Output the [X, Y] coordinate of the center of the cell containing the given text.  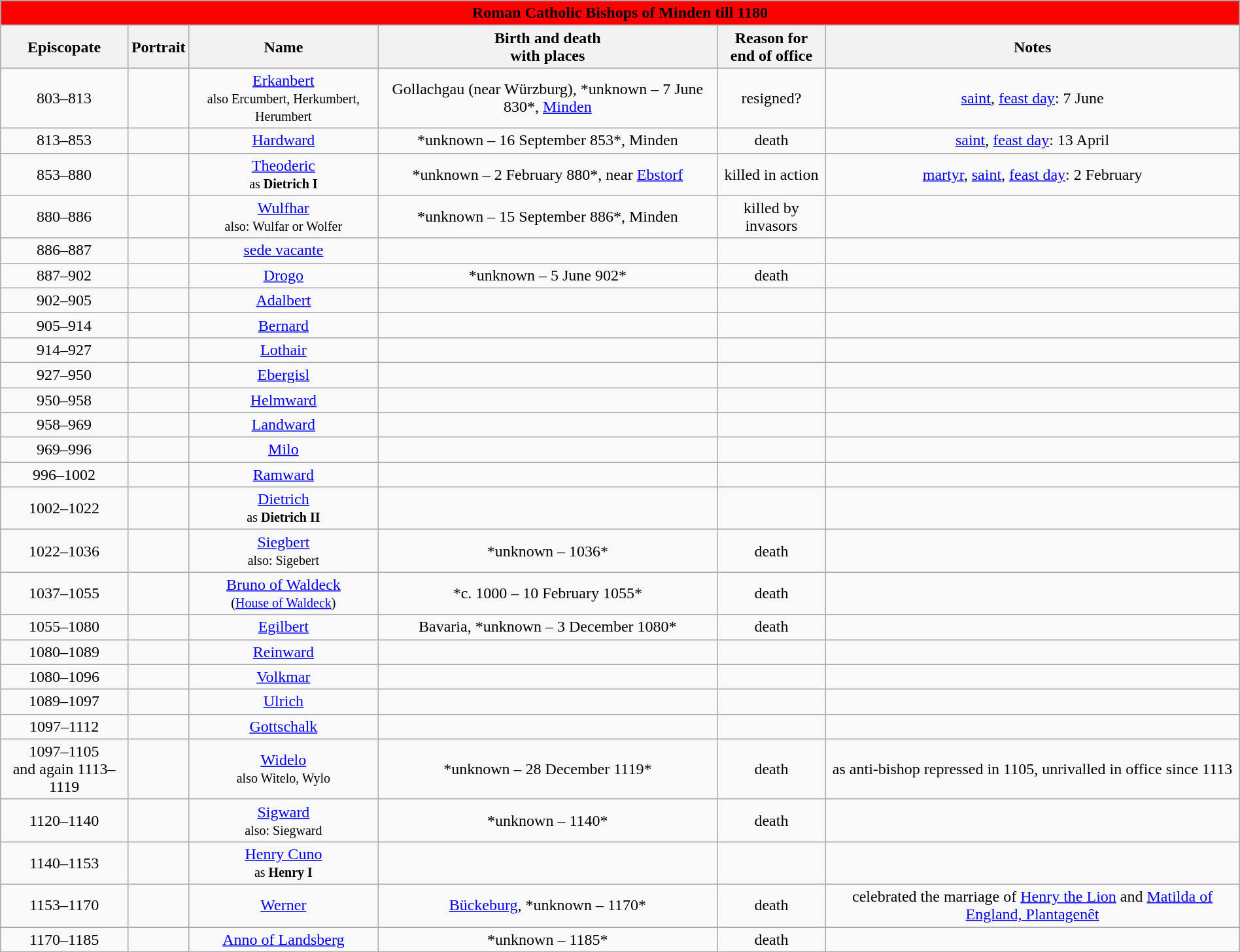
Portrait [158, 47]
1120–1140 [64, 820]
saint, feast day: 13 April [1032, 141]
sede vacante [284, 250]
1140–1153 [64, 863]
813–853 [64, 141]
Adalbert [284, 300]
martyr, saint, feast day: 2 February [1032, 174]
853–880 [64, 174]
Wideloalso Witelo, Wylo [284, 769]
Gollachgau (near Würzburg), *unknown – 7 June 830*, Minden [548, 98]
Ebergisl [284, 375]
celebrated the marriage of Henry the Lion and Matilda of England, Plantagenêt [1032, 905]
Anno of Landsberg [284, 940]
Hardward [284, 141]
Henry Cunoas Henry I [284, 863]
914–927 [64, 350]
1080–1096 [64, 677]
958–969 [64, 425]
Name [284, 47]
1037–1055 [64, 594]
905–914 [64, 325]
1022–1036 [64, 551]
*unknown – 5 June 902* [548, 275]
*unknown – 1140* [548, 820]
*c. 1000 – 10 February 1055* [548, 594]
1055–1080 [64, 627]
resigned? [772, 98]
killed in action [772, 174]
902–905 [64, 300]
886–887 [64, 250]
as anti-bishop repressed in 1105, unrivalled in office since 1113 [1032, 769]
*unknown – 1185* [548, 940]
Erkanbertalso Ercumbert, Herkumbert, Herumbert [284, 98]
Theodericas Dietrich I [284, 174]
887–902 [64, 275]
Wulfharalso: Wulfar or Wolfer [284, 217]
996–1002 [64, 475]
969–996 [64, 450]
Reason for end of office [772, 47]
Roman Catholic Bishops of Minden till 1180 [620, 13]
803–813 [64, 98]
saint, feast day: 7 June [1032, 98]
Bernard [284, 325]
Siegbertalso: Sigebert [284, 551]
Lothair [284, 350]
Milo [284, 450]
927–950 [64, 375]
Bruno of Waldeck(House of Waldeck) [284, 594]
Reinward [284, 652]
*unknown – 16 September 853*, Minden [548, 141]
Gottschalk [284, 726]
Volkmar [284, 677]
880–886 [64, 217]
Drogo [284, 275]
1097–1112 [64, 726]
Sigwardalso: Siegward [284, 820]
*unknown – 28 December 1119* [548, 769]
*unknown – 1036* [548, 551]
Dietrichas Dietrich II [284, 509]
Notes [1032, 47]
Egilbert [284, 627]
950–958 [64, 399]
1153–1170 [64, 905]
killed by invasors [772, 217]
Landward [284, 425]
1170–1185 [64, 940]
Ulrich [284, 702]
Werner [284, 905]
Helmward [284, 399]
Ramward [284, 475]
1002–1022 [64, 509]
1080–1089 [64, 652]
1097–1105 and again 1113–1119 [64, 769]
1089–1097 [64, 702]
Bavaria, *unknown – 3 December 1080* [548, 627]
*unknown – 2 February 880*, near Ebstorf [548, 174]
Birth and deathwith places [548, 47]
*unknown – 15 September 886*, Minden [548, 217]
Episcopate [64, 47]
Bückeburg, *unknown – 1170* [548, 905]
